Return (X, Y) of the center of cell containing provided text 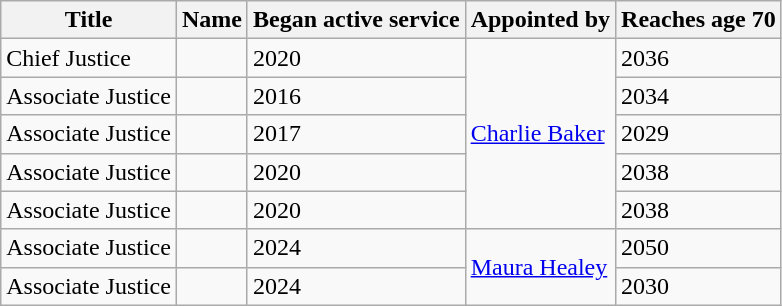
Charlie Baker (540, 134)
2029 (699, 134)
Reaches age 70 (699, 20)
Name (212, 20)
2050 (699, 248)
Maura Healey (540, 267)
2016 (356, 96)
2017 (356, 134)
Appointed by (540, 20)
Title (89, 20)
2034 (699, 96)
Began active service (356, 20)
2036 (699, 58)
2030 (699, 286)
Chief Justice (89, 58)
